Detect which cell encompasses the target text, then output its (x, y) center coordinate. 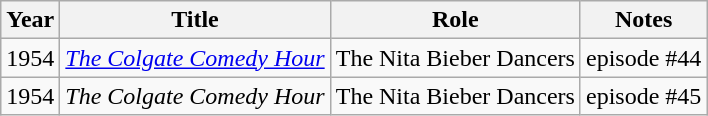
Year (30, 20)
episode #44 (643, 58)
episode #45 (643, 96)
Title (195, 20)
Notes (643, 20)
Role (455, 20)
